Return (X, Y) of the center of cell containing provided text 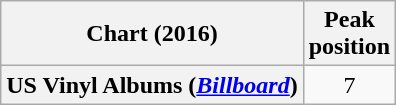
Peakposition (349, 34)
Chart (2016) (152, 34)
7 (349, 85)
US Vinyl Albums (Billboard) (152, 85)
